Extract the [x, y] coordinate from the center of the cell holding the provided text.  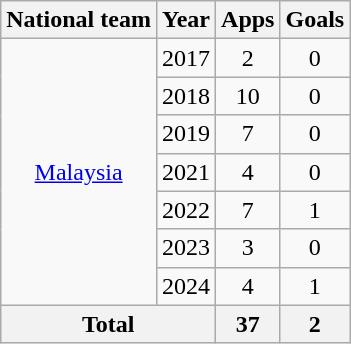
2022 [186, 210]
Apps [248, 20]
Year [186, 20]
National team [79, 20]
2017 [186, 58]
2021 [186, 172]
Malaysia [79, 172]
3 [248, 248]
2023 [186, 248]
2018 [186, 96]
37 [248, 324]
Goals [315, 20]
Total [108, 324]
2024 [186, 286]
2019 [186, 134]
10 [248, 96]
